Identify which cell holds the provided text, then report its (X, Y) central coordinate. 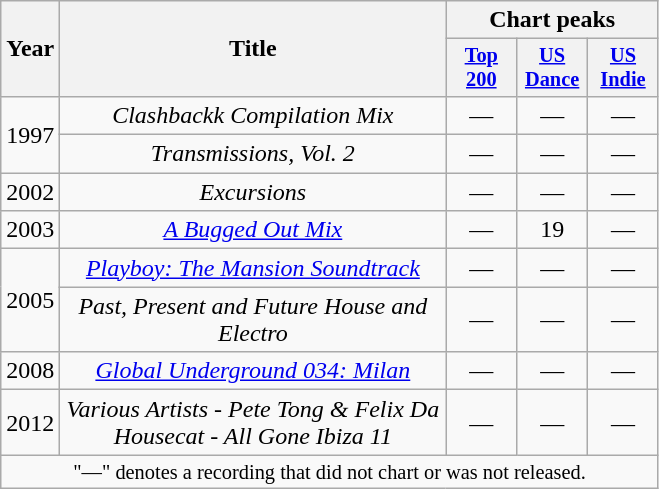
Excursions (253, 192)
A Bugged Out Mix (253, 230)
Global Underground 034: Milan (253, 371)
Chart peaks (552, 20)
US Dance (552, 68)
Clashbackk Compilation Mix (253, 115)
2012 (30, 422)
Year (30, 49)
Playboy: The Mansion Soundtrack (253, 268)
Past, Present and Future House and Electro (253, 320)
Transmissions, Vol. 2 (253, 154)
2003 (30, 230)
2008 (30, 371)
2002 (30, 192)
19 (552, 230)
Title (253, 49)
1997 (30, 134)
"—" denotes a recording that did not chart or was not released. (330, 472)
Various Artists - Pete Tong & Felix Da Housecat - All Gone Ibiza 11 (253, 422)
US Indie (624, 68)
Top 200 (482, 68)
2005 (30, 300)
